Determine the (X, Y) coordinate at the center of the cell enclosing the given text.  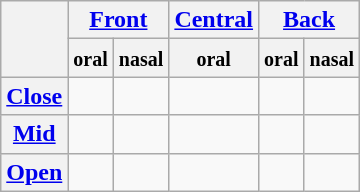
Open (34, 172)
Close (34, 96)
Front (118, 20)
Back (310, 20)
Mid (34, 134)
Central (214, 20)
